Output the (x, y) coordinate of the center of the cell containing the given text.  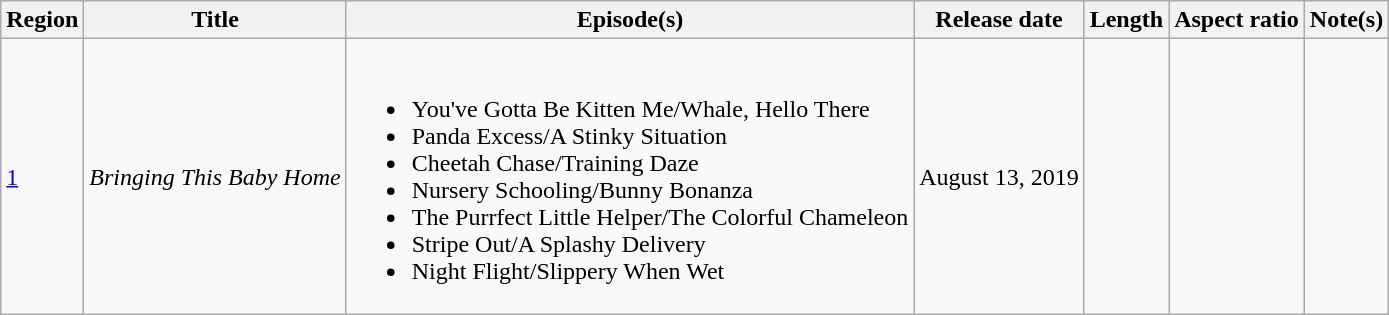
Bringing This Baby Home (215, 176)
Length (1126, 20)
Aspect ratio (1237, 20)
Title (215, 20)
August 13, 2019 (999, 176)
Region (42, 20)
Release date (999, 20)
Note(s) (1346, 20)
1 (42, 176)
Episode(s) (630, 20)
